Extract the [x, y] coordinate from the center of the cell holding the provided text.  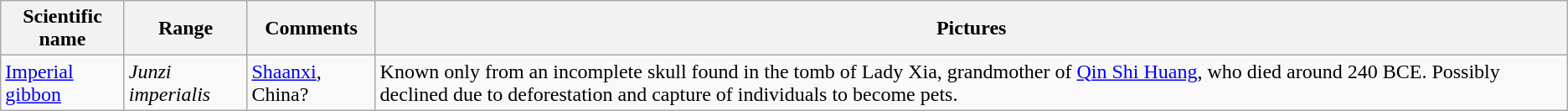
Shaanxi, China? [312, 82]
Imperial gibbon [63, 82]
Pictures [972, 29]
Scientific name [63, 29]
Comments [312, 29]
Range [186, 29]
Junzi imperialis [186, 82]
